Return the [X, Y] coordinate for the center point of the cell that contains the specified text.  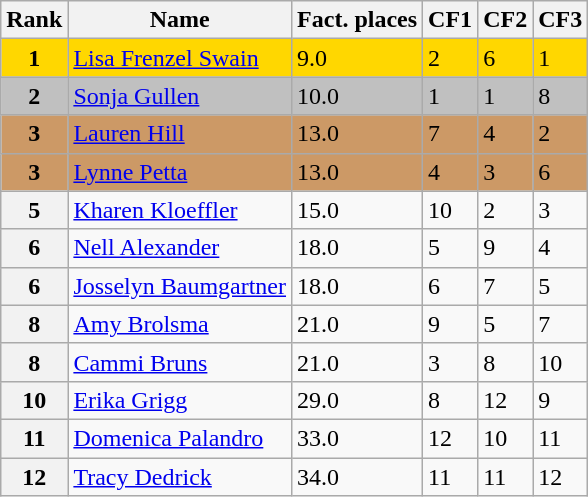
Name [180, 20]
29.0 [358, 400]
Kharen Kloeffler [180, 210]
CF1 [450, 20]
Domenica Palandro [180, 438]
Fact. places [358, 20]
Sonja Gullen [180, 96]
15.0 [358, 210]
33.0 [358, 438]
Josselyn Baumgartner [180, 286]
Erika Grigg [180, 400]
Lynne Petta [180, 172]
Cammi Bruns [180, 362]
CF3 [560, 20]
Rank [34, 20]
9.0 [358, 58]
34.0 [358, 477]
Nell Alexander [180, 248]
Amy Brolsma [180, 324]
Lauren Hill [180, 134]
Tracy Dedrick [180, 477]
10.0 [358, 96]
CF2 [506, 20]
Lisa Frenzel Swain [180, 58]
